For the text-containing cell, return its midpoint in (x, y) coordinate format. 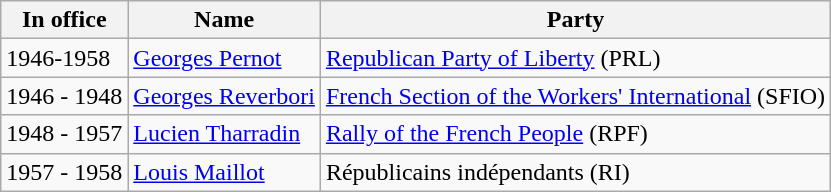
1946-1958 (64, 58)
Name (224, 20)
Republican Party of Liberty (PRL) (575, 58)
In office (64, 20)
Lucien Tharradin (224, 134)
French Section of the Workers' International (SFIO) (575, 96)
Louis Maillot (224, 172)
Party (575, 20)
Georges Pernot (224, 58)
1948 - 1957 (64, 134)
Républicains indépendants (RI) (575, 172)
Georges Reverbori (224, 96)
1957 - 1958 (64, 172)
1946 - 1948 (64, 96)
Rally of the French People (RPF) (575, 134)
